Extract the [x, y] coordinate from the center of the cell holding the provided text.  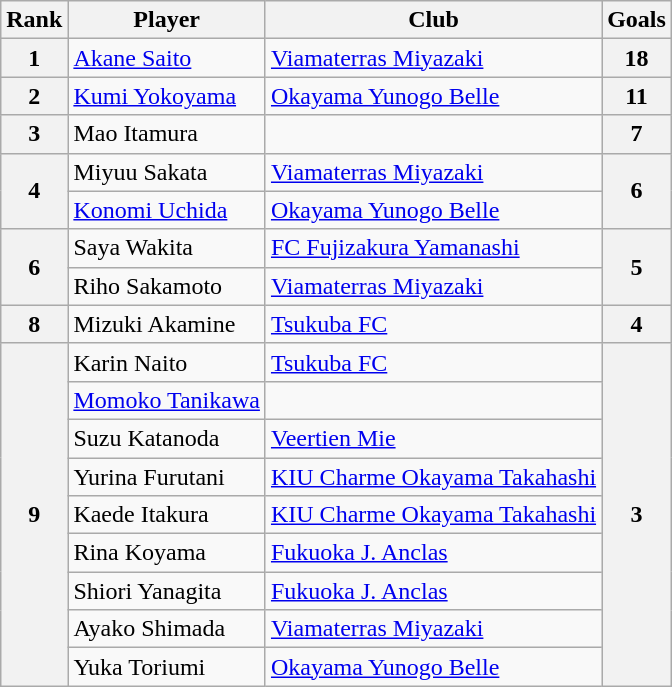
Konomi Uchida [167, 210]
Mizuki Akamine [167, 324]
Ayako Shimada [167, 629]
Rina Koyama [167, 553]
1 [34, 58]
Saya Wakita [167, 248]
Suzu Katanoda [167, 438]
Goals [637, 20]
2 [34, 96]
Rank [34, 20]
Mao Itamura [167, 134]
Karin Naito [167, 362]
Kaede Itakura [167, 515]
Shiori Yanagita [167, 591]
Club [433, 20]
9 [34, 514]
5 [637, 267]
11 [637, 96]
Yurina Furutani [167, 477]
8 [34, 324]
Miyuu Sakata [167, 172]
Momoko Tanikawa [167, 400]
7 [637, 134]
Yuka Toriumi [167, 667]
18 [637, 58]
Riho Sakamoto [167, 286]
Player [167, 20]
Akane Saito [167, 58]
Veertien Mie [433, 438]
Kumi Yokoyama [167, 96]
FC Fujizakura Yamanashi [433, 248]
